Provide the (X, Y) coordinate of the cell's center where the given text is located.  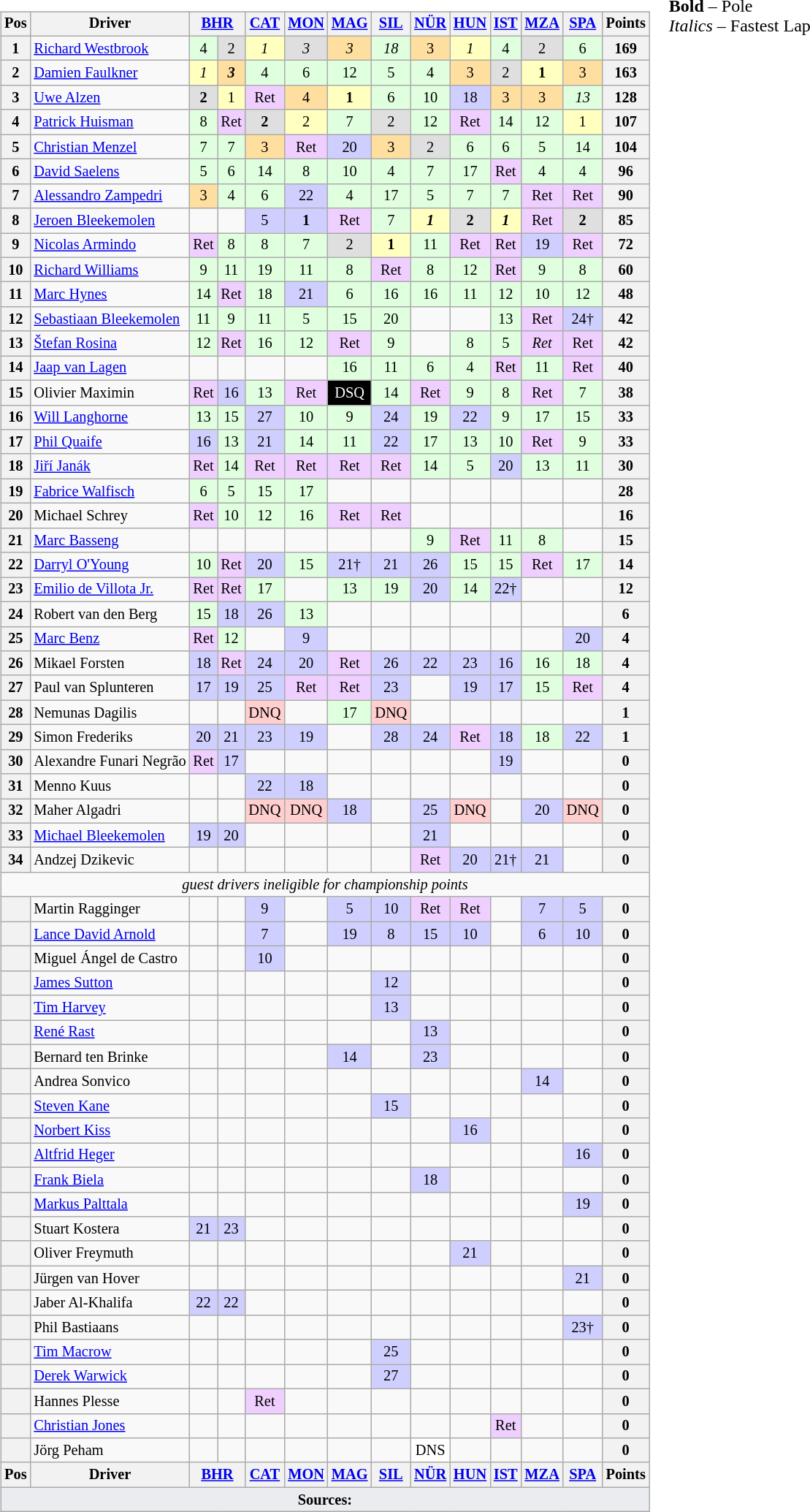
James Sutton (110, 983)
Jaber Al-Khalifa (110, 1303)
Christian Menzel (110, 147)
Martin Ragginger (110, 909)
Jörg Peham (110, 1451)
22† (505, 590)
Simon Frederiks (110, 737)
Markus Palttala (110, 1204)
guest drivers ineligible for championship points (324, 885)
Robert van den Berg (110, 614)
Emilio de Villota Jr. (110, 590)
Tim Harvey (110, 1008)
David Saelens (110, 172)
Jiří Janák (110, 466)
Michael Schrey (110, 516)
Jaap van Lagen (110, 368)
48 (626, 295)
Fabrice Walfisch (110, 491)
60 (626, 270)
104 (626, 147)
38 (626, 392)
163 (626, 73)
Lance David Arnold (110, 934)
Paul van Splunteren (110, 688)
Richard Williams (110, 270)
96 (626, 172)
Olivier Maximin (110, 392)
Sources: (324, 1500)
Phil Bastiaans (110, 1327)
90 (626, 196)
Maher Algadri (110, 811)
Michael Bleekemolen (110, 835)
23† (583, 1327)
Alexandre Funari Negrão (110, 761)
Tim Macrow (110, 1352)
Hannes Plesse (110, 1401)
Frank Biela (110, 1179)
29 (15, 737)
Marc Benz (110, 639)
Sebastiaan Bleekemolen (110, 319)
René Rast (110, 1033)
Damien Faulkner (110, 73)
Jürgen van Hover (110, 1278)
Mikael Forsten (110, 664)
Derek Warwick (110, 1377)
Miguel Ángel de Castro (110, 959)
DSQ (350, 392)
Alessandro Zampedri (110, 196)
Norbert Kiss (110, 1131)
72 (626, 246)
Andzej Dzikevic (110, 860)
Darryl O'Young (110, 565)
Richard Westbrook (110, 48)
Jeroen Bleekemolen (110, 221)
107 (626, 122)
31 (15, 786)
Menno Kuus (110, 786)
Phil Quaife (110, 442)
Uwe Alzen (110, 98)
169 (626, 48)
85 (626, 221)
Nicolas Armindo (110, 246)
Nemunas Dagilis (110, 713)
Andrea Sonvico (110, 1082)
Marc Hynes (110, 295)
Bernard ten Brinke (110, 1057)
40 (626, 368)
24† (583, 319)
Christian Jones (110, 1426)
Marc Basseng (110, 540)
Oliver Freymuth (110, 1253)
Will Langhorne (110, 417)
128 (626, 98)
Steven Kane (110, 1106)
Stuart Kostera (110, 1229)
Altfrid Heger (110, 1155)
Patrick Huisman (110, 122)
32 (15, 811)
Štefan Rosina (110, 343)
DNS (430, 1451)
34 (15, 860)
